Find where the given text appears and provide that cell's center as (x, y) coordinate. 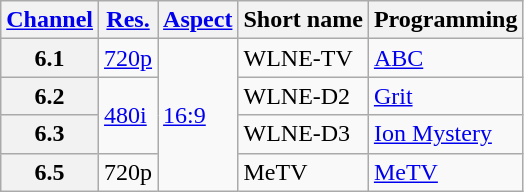
Short name (303, 20)
6.1 (50, 58)
WLNE-TV (303, 58)
6.2 (50, 96)
6.5 (50, 172)
Aspect (198, 20)
WLNE-D3 (303, 134)
Channel (50, 20)
Programming (446, 20)
Res. (128, 20)
WLNE-D2 (303, 96)
16:9 (198, 115)
Grit (446, 96)
Ion Mystery (446, 134)
480i (128, 115)
ABC (446, 58)
6.3 (50, 134)
